For the text-containing cell, return its midpoint in [x, y] coordinate format. 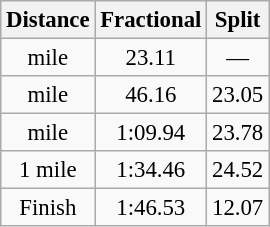
Distance [48, 20]
12.07 [238, 208]
Finish [48, 208]
24.52 [238, 170]
23.78 [238, 133]
— [238, 58]
1:09.94 [151, 133]
1:46.53 [151, 208]
1:34.46 [151, 170]
Split [238, 20]
Fractional [151, 20]
46.16 [151, 95]
1 mile [48, 170]
23.11 [151, 58]
23.05 [238, 95]
